Identify which cell holds the provided text, then report its (x, y) central coordinate. 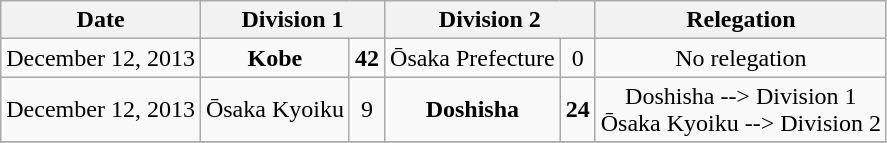
0 (578, 58)
42 (366, 58)
No relegation (740, 58)
Division 1 (292, 20)
24 (578, 110)
Ōsaka Prefecture (473, 58)
9 (366, 110)
Relegation (740, 20)
Kobe (274, 58)
Ōsaka Kyoiku (274, 110)
Division 2 (490, 20)
Doshisha --> Division 1 Ōsaka Kyoiku --> Division 2 (740, 110)
Doshisha (473, 110)
Date (101, 20)
